Identify which cell holds the provided text, then report its (X, Y) central coordinate. 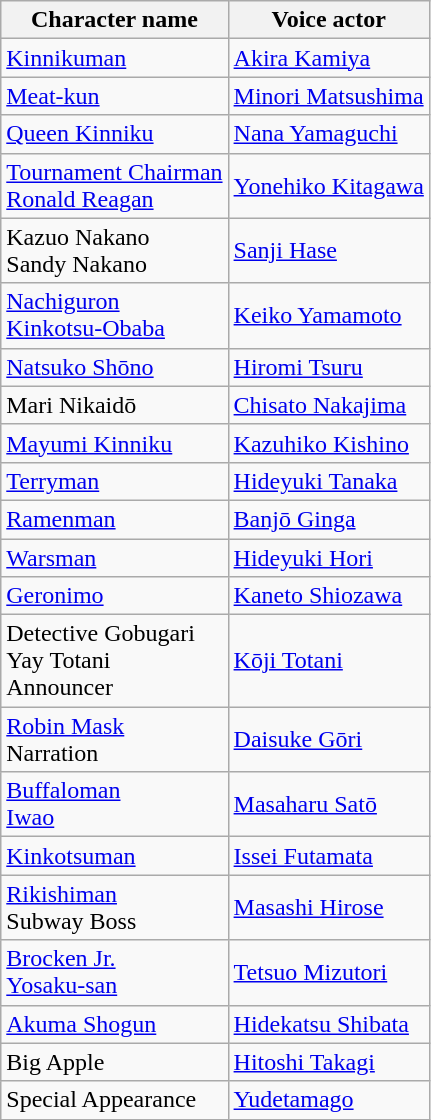
Hideyuki Hori (328, 557)
Kinnikuman (114, 58)
Geronimo (114, 596)
Hideyuki Tanaka (328, 481)
Daisuke Gōri (328, 740)
Hidekatsu Shibata (328, 1024)
Banjō Ginga (328, 519)
Natsuko Shōno (114, 367)
Mari Nikaidō (114, 405)
Sanji Hase (328, 250)
Issei Futamata (328, 856)
Yonehiko Kitagawa (328, 186)
Kinkotsuman (114, 856)
Voice actor (328, 20)
Ramenman (114, 519)
Big Apple (114, 1062)
Mayumi Kinniku (114, 443)
BuffalomanIwao (114, 804)
Yudetamago (328, 1100)
Tournament ChairmanRonald Reagan (114, 186)
Character name (114, 20)
Minori Matsushima (328, 96)
Chisato Nakajima (328, 405)
Hitoshi Takagi (328, 1062)
Detective GobugariYay TotaniAnnouncer (114, 661)
Kazuo NakanoSandy Nakano (114, 250)
Masashi Hirose (328, 908)
Keiko Yamamoto (328, 316)
Kōji Totani (328, 661)
Akira Kamiya (328, 58)
Brocken Jr.Yosaku-san (114, 972)
Warsman (114, 557)
Queen Kinniku (114, 134)
Kazuhiko Kishino (328, 443)
Tetsuo Mizutori (328, 972)
RikishimanSubway Boss (114, 908)
Masaharu Satō (328, 804)
NachiguronKinkotsu-Obaba (114, 316)
Meat-kun (114, 96)
Special Appearance (114, 1100)
Terryman (114, 481)
Nana Yamaguchi (328, 134)
Kaneto Shiozawa (328, 596)
Akuma Shogun (114, 1024)
Robin MaskNarration (114, 740)
Hiromi Tsuru (328, 367)
